Scan for the cell matching the given text and deliver its [x, y] coordinate at center. 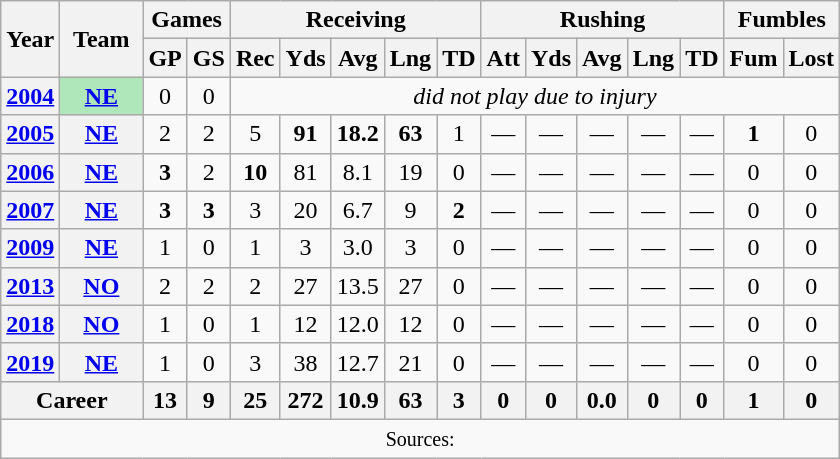
2018 [30, 324]
Fumbles [782, 20]
20 [306, 210]
13.5 [358, 286]
13 [165, 400]
2005 [30, 134]
25 [255, 400]
2009 [30, 248]
19 [410, 172]
did not play due to injury [534, 96]
10.9 [358, 400]
81 [306, 172]
2006 [30, 172]
Rec [255, 58]
272 [306, 400]
91 [306, 134]
Lost [811, 58]
0.0 [602, 400]
12.0 [358, 324]
2013 [30, 286]
8.1 [358, 172]
GP [165, 58]
21 [410, 362]
Games [186, 20]
6.7 [358, 210]
Receiving [356, 20]
5 [255, 134]
2007 [30, 210]
2004 [30, 96]
GS [208, 58]
38 [306, 362]
Year [30, 39]
3.0 [358, 248]
Att [503, 58]
Team [102, 39]
Fum [754, 58]
Career [72, 400]
18.2 [358, 134]
Rushing [602, 20]
Sources: [420, 438]
12.7 [358, 362]
10 [255, 172]
2019 [30, 362]
